Capture the cell that displays the provided text and extract its (x, y) central coordinate. 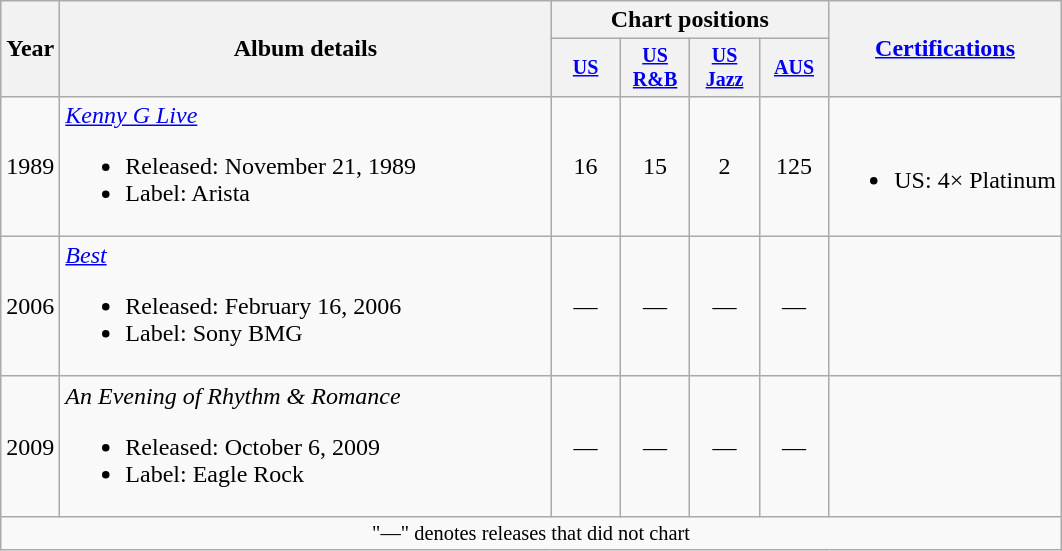
Certifications (946, 49)
1989 (30, 166)
US: 4× Platinum (946, 166)
USJazz (724, 68)
BestReleased: February 16, 2006Label: Sony BMG (306, 306)
2009 (30, 446)
16 (586, 166)
USR&B (654, 68)
"—" denotes releases that did not chart (532, 533)
Album details (306, 49)
Kenny G LiveReleased: November 21, 1989Label: Arista (306, 166)
AUS (794, 68)
Chart positions (690, 20)
Year (30, 49)
2006 (30, 306)
US (586, 68)
An Evening of Rhythm & RomanceReleased: October 6, 2009Label: Eagle Rock (306, 446)
125 (794, 166)
2 (724, 166)
15 (654, 166)
